Output the (X, Y) coordinate of the center of the cell containing the given text.  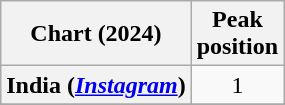
Peakposition (237, 34)
India (Instagram) (96, 85)
1 (237, 85)
Chart (2024) (96, 34)
